For the text-containing cell, return its midpoint in [x, y] coordinate format. 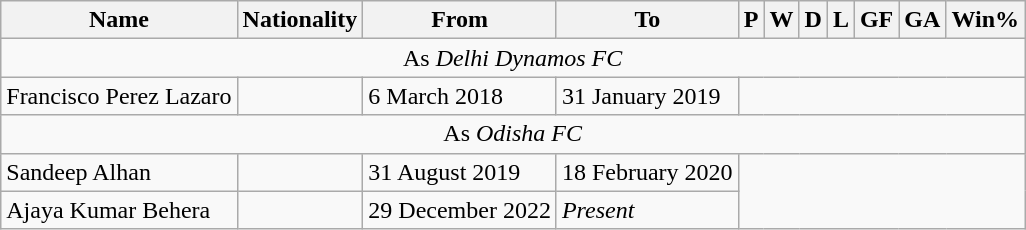
GF [876, 20]
29 December 2022 [460, 210]
From [460, 20]
Nationality [300, 20]
6 March 2018 [460, 96]
As Odisha FC [513, 134]
To [647, 20]
18 February 2020 [647, 172]
Francisco Perez Lazaro [119, 96]
L [840, 20]
GA [922, 20]
31 August 2019 [460, 172]
Sandeep Alhan [119, 172]
Ajaya Kumar Behera [119, 210]
W [782, 20]
D [813, 20]
Name [119, 20]
P [751, 20]
As Delhi Dynamos FC [513, 58]
Win% [986, 20]
Present [647, 210]
31 January 2019 [647, 96]
